Detect which cell encompasses the target text, then output its [x, y] center coordinate. 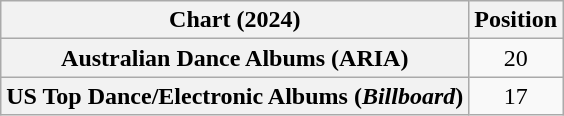
17 [516, 96]
Position [516, 20]
Chart (2024) [235, 20]
20 [516, 58]
Australian Dance Albums (ARIA) [235, 58]
US Top Dance/Electronic Albums (Billboard) [235, 96]
